For the text-containing cell, return its midpoint in (x, y) coordinate format. 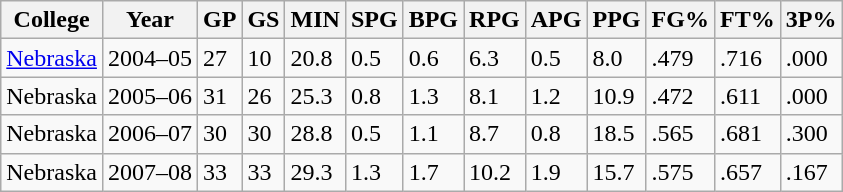
10.9 (616, 96)
26 (264, 96)
.575 (680, 172)
20.8 (315, 58)
1.1 (433, 134)
8.0 (616, 58)
.565 (680, 134)
2006–07 (150, 134)
GS (264, 20)
College (52, 20)
10.2 (495, 172)
8.7 (495, 134)
FG% (680, 20)
10 (264, 58)
.611 (747, 96)
15.7 (616, 172)
.681 (747, 134)
6.3 (495, 58)
APG (556, 20)
SPG (374, 20)
GP (220, 20)
.167 (811, 172)
.300 (811, 134)
FT% (747, 20)
1.7 (433, 172)
.472 (680, 96)
31 (220, 96)
29.3 (315, 172)
BPG (433, 20)
1.2 (556, 96)
.716 (747, 58)
8.1 (495, 96)
25.3 (315, 96)
.479 (680, 58)
27 (220, 58)
PPG (616, 20)
18.5 (616, 134)
RPG (495, 20)
1.9 (556, 172)
Year (150, 20)
2004–05 (150, 58)
.657 (747, 172)
28.8 (315, 134)
MIN (315, 20)
0.6 (433, 58)
2005–06 (150, 96)
2007–08 (150, 172)
3P% (811, 20)
